Provide the [X, Y] coordinate of the cell's center where the given text is located.  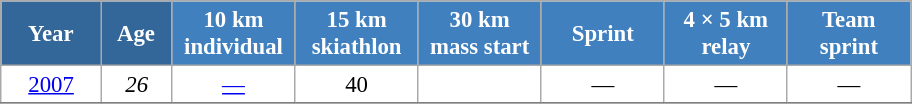
Team sprint [848, 34]
4 × 5 km relay [726, 34]
10 km individual [234, 34]
40 [356, 85]
2007 [52, 85]
Year [52, 34]
Age [136, 34]
30 km mass start [480, 34]
26 [136, 85]
Sprint [602, 34]
15 km skiathlon [356, 34]
